Locate the cell with the specified text and output its (x, y) center coordinate. 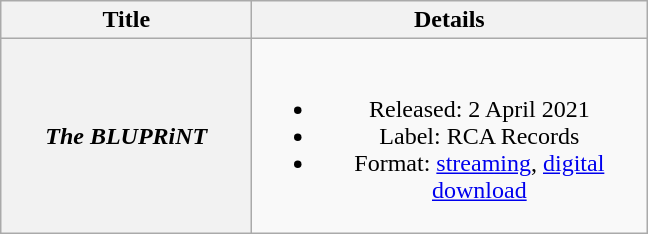
Released: 2 April 2021Label: RCA RecordsFormat: streaming, digital download (450, 136)
Title (126, 20)
The BLUPRiNT (126, 136)
Details (450, 20)
